Extract the (X, Y) coordinate from the center of the cell holding the provided text.  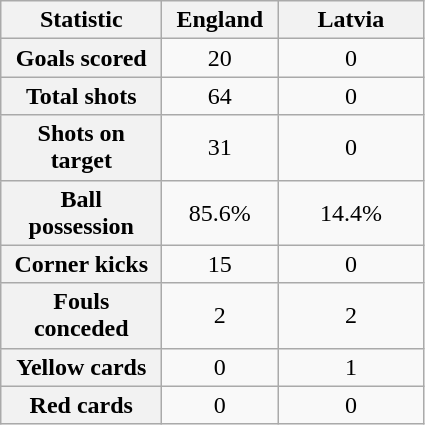
Red cards (82, 405)
Fouls conceded (82, 316)
Ball possession (82, 212)
Corner kicks (82, 264)
31 (220, 148)
15 (220, 264)
Latvia (351, 20)
Shots on target (82, 148)
Total shots (82, 96)
20 (220, 58)
Statistic (82, 20)
1 (351, 367)
14.4% (351, 212)
Yellow cards (82, 367)
85.6% (220, 212)
Goals scored (82, 58)
England (220, 20)
64 (220, 96)
